Search for the cell housing the specified text and yield its (X, Y) center coordinate. 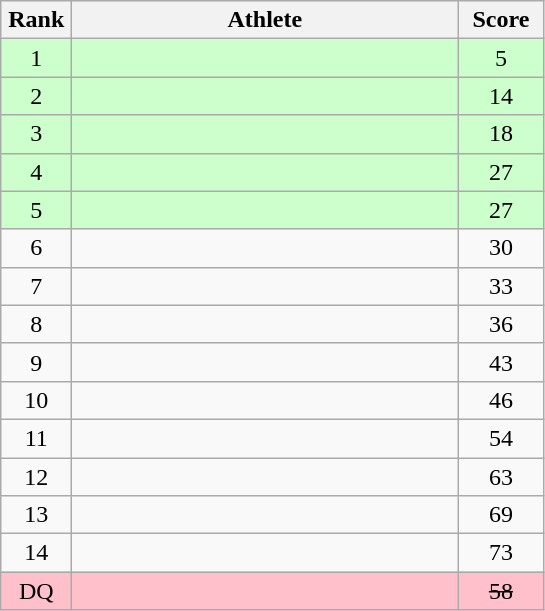
3 (36, 134)
73 (501, 553)
58 (501, 591)
46 (501, 400)
4 (36, 172)
6 (36, 248)
2 (36, 96)
36 (501, 324)
18 (501, 134)
9 (36, 362)
8 (36, 324)
7 (36, 286)
10 (36, 400)
54 (501, 438)
33 (501, 286)
Athlete (265, 20)
69 (501, 515)
11 (36, 438)
63 (501, 477)
43 (501, 362)
DQ (36, 591)
30 (501, 248)
1 (36, 58)
13 (36, 515)
Rank (36, 20)
12 (36, 477)
Score (501, 20)
